Output the [x, y] coordinate of the center of the cell containing the given text.  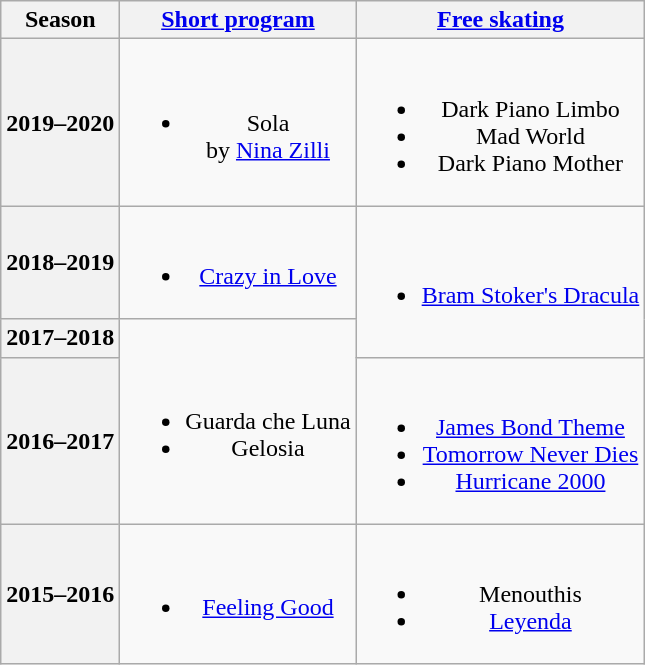
Short program [238, 20]
Feeling Good [238, 594]
2016–2017 [60, 440]
Menouthis Leyenda [500, 594]
Free skating [500, 20]
Bram Stoker's Dracula [500, 282]
2015–2016 [60, 594]
Sola by Nina Zilli [238, 122]
2017–2018 [60, 338]
James Bond Theme Tomorrow Never Dies Hurricane 2000 [500, 440]
2019–2020 [60, 122]
Season [60, 20]
Guarda che Luna Gelosia [238, 422]
Dark Piano Limbo Mad World Dark Piano Mother [500, 122]
Crazy in Love [238, 262]
2018–2019 [60, 262]
